Locate the cell with the specified text and output its (x, y) center coordinate. 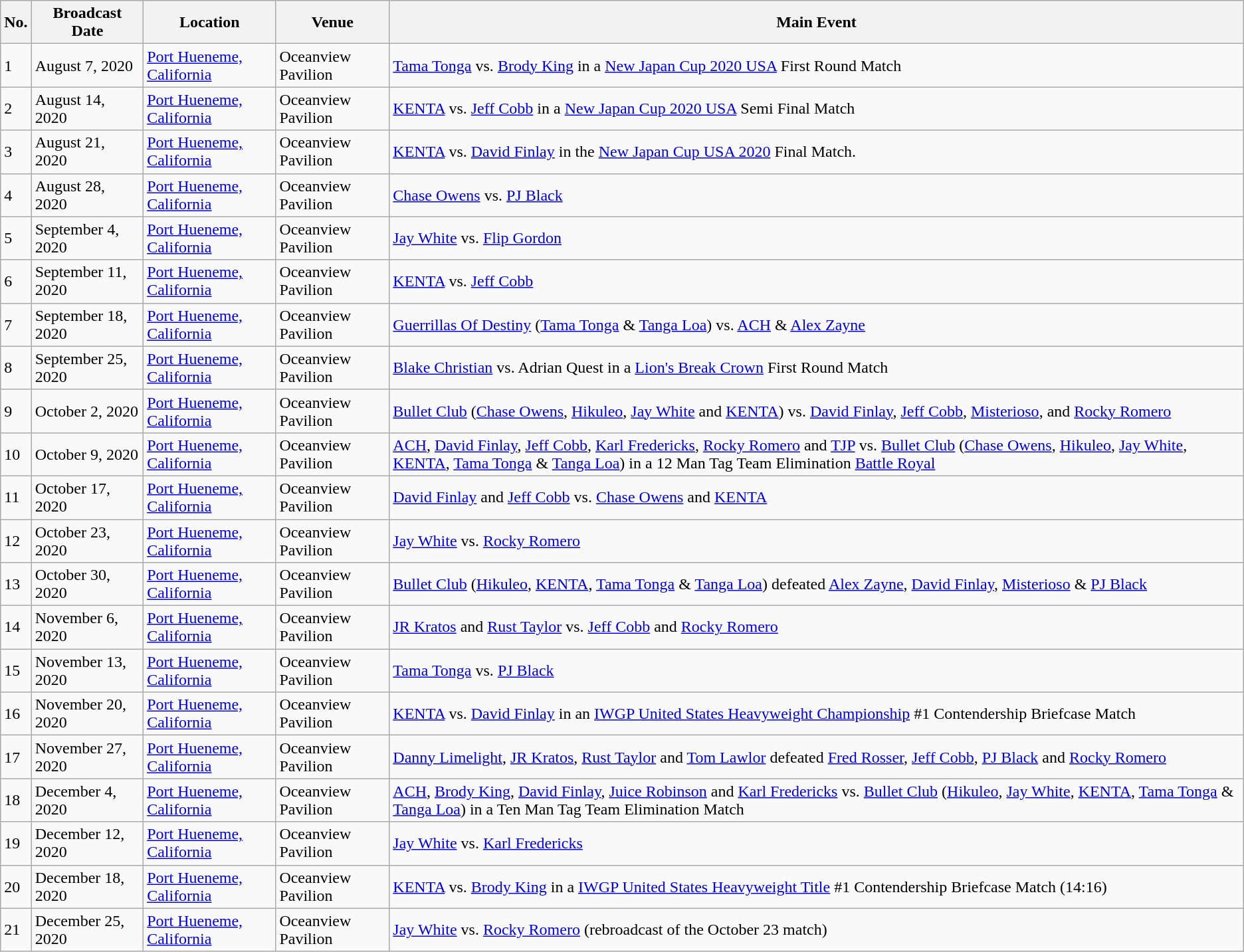
12 (16, 541)
4 (16, 195)
September 4, 2020 (87, 238)
December 4, 2020 (87, 800)
December 25, 2020 (87, 930)
Jay White vs. Flip Gordon (816, 238)
Broadcast Date (87, 23)
Tama Tonga vs. Brody King in a New Japan Cup 2020 USA First Round Match (816, 65)
Guerrillas Of Destiny (Tama Tonga & Tanga Loa) vs. ACH & Alex Zayne (816, 324)
16 (16, 714)
Location (210, 23)
1 (16, 65)
Jay White vs. Karl Fredericks (816, 844)
December 12, 2020 (87, 844)
Bullet Club (Chase Owens, Hikuleo, Jay White and KENTA) vs. David Finlay, Jeff Cobb, Misterioso, and Rocky Romero (816, 411)
10 (16, 454)
KENTA vs. Brody King in a IWGP United States Heavyweight Title #1 Contendership Briefcase Match (14:16) (816, 886)
No. (16, 23)
David Finlay and Jeff Cobb vs. Chase Owens and KENTA (816, 497)
November 20, 2020 (87, 714)
October 9, 2020 (87, 454)
November 6, 2020 (87, 627)
September 25, 2020 (87, 368)
9 (16, 411)
August 14, 2020 (87, 109)
13 (16, 585)
November 27, 2020 (87, 757)
Tama Tonga vs. PJ Black (816, 671)
Chase Owens vs. PJ Black (816, 195)
December 18, 2020 (87, 886)
August 28, 2020 (87, 195)
September 11, 2020 (87, 282)
Danny Limelight, JR Kratos, Rust Taylor and Tom Lawlor defeated Fred Rosser, Jeff Cobb, PJ Black and Rocky Romero (816, 757)
KENTA vs. Jeff Cobb (816, 282)
Blake Christian vs. Adrian Quest in a Lion's Break Crown First Round Match (816, 368)
2 (16, 109)
15 (16, 671)
KENTA vs. David Finlay in an IWGP United States Heavyweight Championship #1 Contendership Briefcase Match (816, 714)
21 (16, 930)
19 (16, 844)
8 (16, 368)
KENTA vs. David Finlay in the New Japan Cup USA 2020 Final Match. (816, 151)
14 (16, 627)
Main Event (816, 23)
October 23, 2020 (87, 541)
KENTA vs. Jeff Cobb in a New Japan Cup 2020 USA Semi Final Match (816, 109)
6 (16, 282)
October 2, 2020 (87, 411)
Jay White vs. Rocky Romero (rebroadcast of the October 23 match) (816, 930)
20 (16, 886)
3 (16, 151)
November 13, 2020 (87, 671)
October 17, 2020 (87, 497)
October 30, 2020 (87, 585)
11 (16, 497)
18 (16, 800)
17 (16, 757)
Venue (332, 23)
August 21, 2020 (87, 151)
September 18, 2020 (87, 324)
Bullet Club (Hikuleo, KENTA, Tama Tonga & Tanga Loa) defeated Alex Zayne, David Finlay, Misterioso & PJ Black (816, 585)
Jay White vs. Rocky Romero (816, 541)
5 (16, 238)
7 (16, 324)
August 7, 2020 (87, 65)
JR Kratos and Rust Taylor vs. Jeff Cobb and Rocky Romero (816, 627)
